Return the (X, Y) coordinate for the center point of the cell that contains the specified text.  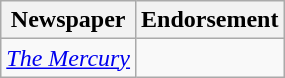
Newspaper (68, 20)
Endorsement (210, 20)
The Mercury (68, 58)
